Capture the cell that displays the provided text and extract its [x, y] central coordinate. 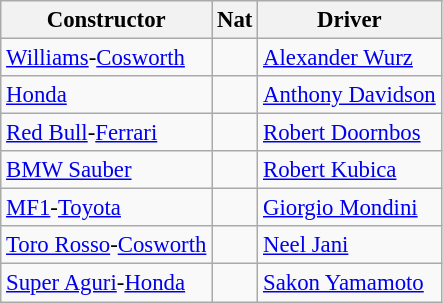
Driver [350, 20]
Nat [235, 20]
Toro Rosso-Cosworth [106, 245]
Super Aguri-Honda [106, 283]
Alexander Wurz [350, 58]
Williams-Cosworth [106, 58]
Robert Doornbos [350, 133]
Neel Jani [350, 245]
Honda [106, 95]
Red Bull-Ferrari [106, 133]
Constructor [106, 20]
Giorgio Mondini [350, 208]
Sakon Yamamoto [350, 283]
MF1-Toyota [106, 208]
Anthony Davidson [350, 95]
Robert Kubica [350, 170]
BMW Sauber [106, 170]
